Capture the cell that displays the provided text and extract its [X, Y] central coordinate. 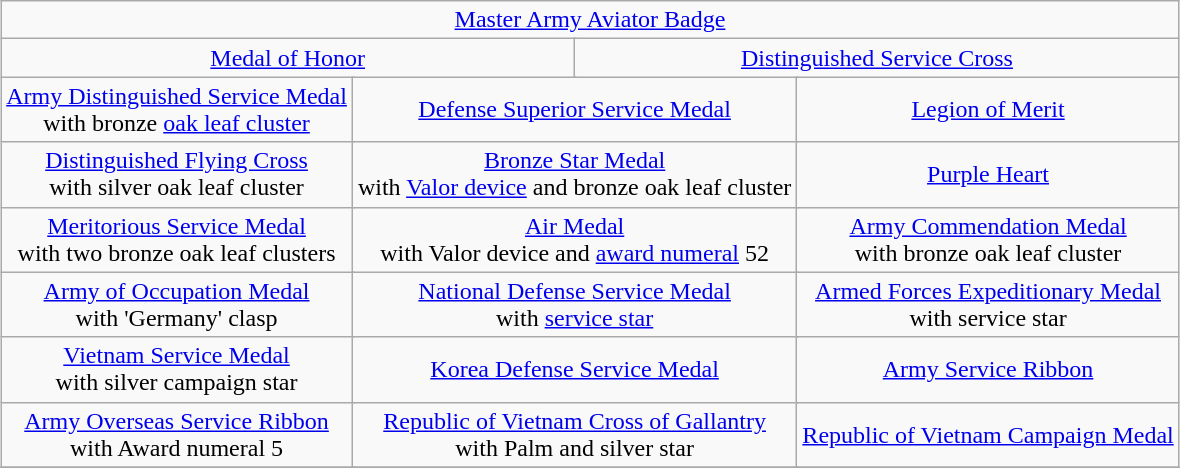
Defense Superior Service Medal [574, 110]
Army of Occupation Medalwith 'Germany' clasp [177, 304]
Distinguished Flying Crosswith silver oak leaf cluster [177, 174]
Air Medalwith Valor device and award numeral 52 [574, 240]
Republic of Vietnam Cross of Gallantrywith Palm and silver star [574, 434]
Distinguished Service Cross [878, 58]
Meritorious Service Medalwith two bronze oak leaf clusters [177, 240]
Legion of Merit [988, 110]
Republic of Vietnam Campaign Medal [988, 434]
Master Army Aviator Badge [590, 20]
Armed Forces Expeditionary Medalwith service star [988, 304]
Army Commendation Medalwith bronze oak leaf cluster [988, 240]
National Defense Service Medalwith service star [574, 304]
Army Service Ribbon [988, 370]
Purple Heart [988, 174]
Korea Defense Service Medal [574, 370]
Army Overseas Service Ribbonwith Award numeral 5 [177, 434]
Vietnam Service Medalwith silver campaign star [177, 370]
Medal of Honor [288, 58]
Army Distinguished Service Medalwith bronze oak leaf cluster [177, 110]
Bronze Star Medalwith Valor device and bronze oak leaf cluster [574, 174]
